Find where the given text appears and provide that cell's center as [X, Y] coordinate. 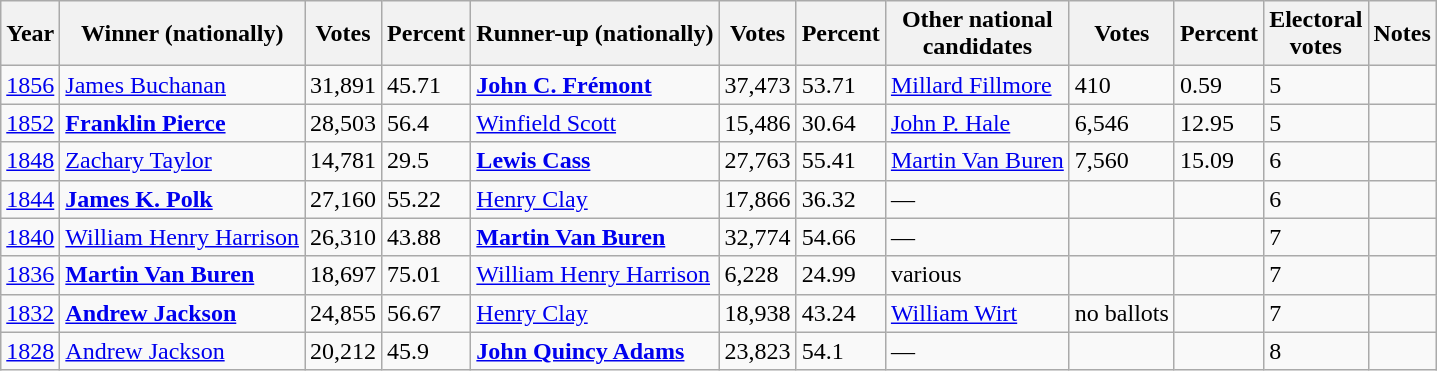
28,503 [344, 123]
Millard Fillmore [977, 85]
15.09 [1218, 161]
James Buchanan [182, 85]
55.22 [426, 199]
6,228 [758, 275]
8 [1316, 351]
18,697 [344, 275]
Other nationalcandidates [977, 34]
1848 [30, 161]
30.64 [840, 123]
Lewis Cass [595, 161]
Zachary Taylor [182, 161]
45.71 [426, 85]
14,781 [344, 161]
1832 [30, 313]
54.1 [840, 351]
7,560 [1122, 161]
27,763 [758, 161]
24.99 [840, 275]
23,823 [758, 351]
56.67 [426, 313]
36.32 [840, 199]
James K. Polk [182, 199]
32,774 [758, 237]
53.71 [840, 85]
12.95 [1218, 123]
1836 [30, 275]
0.59 [1218, 85]
43.24 [840, 313]
55.41 [840, 161]
45.9 [426, 351]
Winner (nationally) [182, 34]
27,160 [344, 199]
Franklin Pierce [182, 123]
Runner-up (nationally) [595, 34]
1844 [30, 199]
John Quincy Adams [595, 351]
54.66 [840, 237]
no ballots [1122, 313]
37,473 [758, 85]
1856 [30, 85]
Year [30, 34]
William Wirt [977, 313]
410 [1122, 85]
6,546 [1122, 123]
56.4 [426, 123]
15,486 [758, 123]
1828 [30, 351]
26,310 [344, 237]
John P. Hale [977, 123]
24,855 [344, 313]
17,866 [758, 199]
Notes [1402, 34]
31,891 [344, 85]
1840 [30, 237]
Winfield Scott [595, 123]
29.5 [426, 161]
various [977, 275]
18,938 [758, 313]
75.01 [426, 275]
John C. Frémont [595, 85]
Electoralvotes [1316, 34]
1852 [30, 123]
43.88 [426, 237]
20,212 [344, 351]
